Capture the cell that displays the provided text and extract its [X, Y] central coordinate. 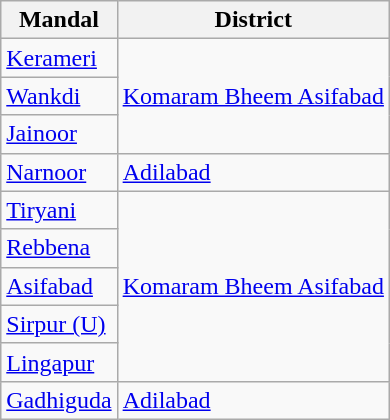
Jainoor [59, 134]
Rebbena [59, 248]
District [253, 20]
Mandal [59, 20]
Narnoor [59, 172]
Kerameri [59, 58]
Lingapur [59, 362]
Tiryani [59, 210]
Gadhiguda [59, 400]
Asifabad [59, 286]
Sirpur (U) [59, 324]
Wankdi [59, 96]
